Detect which cell encompasses the target text, then output its [x, y] center coordinate. 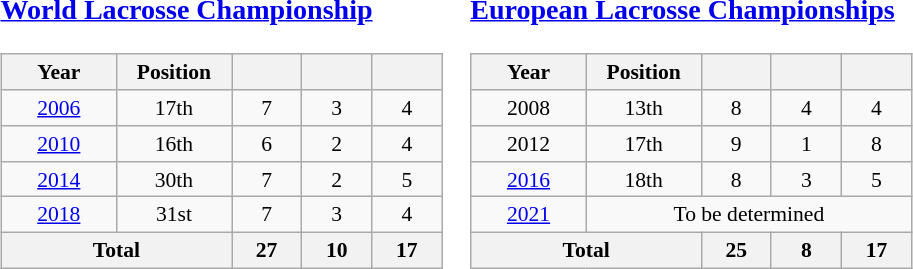
2010 [58, 144]
2018 [58, 215]
9 [736, 144]
2014 [58, 179]
27 [267, 251]
6 [267, 144]
1 [806, 144]
To be determined [749, 215]
16th [174, 144]
25 [736, 251]
10 [337, 251]
18th [644, 179]
2008 [528, 108]
2006 [58, 108]
2012 [528, 144]
2021 [528, 215]
13th [644, 108]
31st [174, 215]
30th [174, 179]
2016 [528, 179]
